Return (X, Y) of the center of cell containing provided text 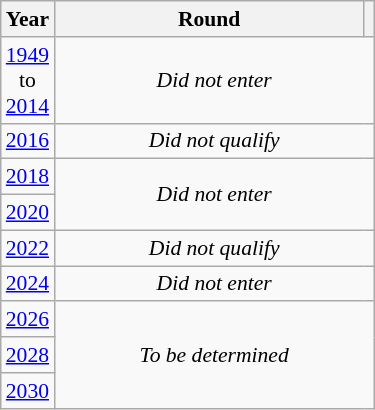
2026 (28, 320)
2020 (28, 213)
2028 (28, 355)
2024 (28, 284)
2030 (28, 391)
To be determined (214, 356)
2018 (28, 177)
1949to2014 (28, 80)
Year (28, 19)
2016 (28, 141)
2022 (28, 248)
Round (209, 19)
